Identify which cell holds the provided text, then report its [x, y] central coordinate. 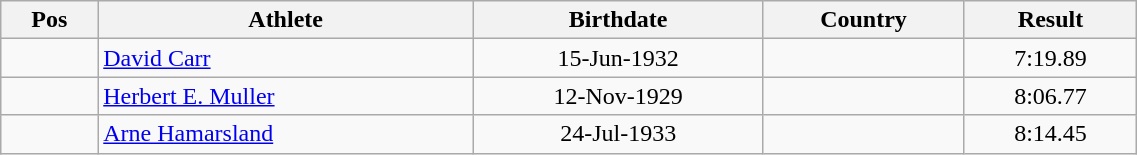
15-Jun-1932 [618, 58]
Result [1050, 20]
Herbert E. Muller [286, 96]
8:14.45 [1050, 134]
Country [864, 20]
Arne Hamarsland [286, 134]
David Carr [286, 58]
Pos [50, 20]
Birthdate [618, 20]
8:06.77 [1050, 96]
7:19.89 [1050, 58]
24-Jul-1933 [618, 134]
Athlete [286, 20]
12-Nov-1929 [618, 96]
